Extract the (x, y) coordinate from the center of the cell holding the provided text.  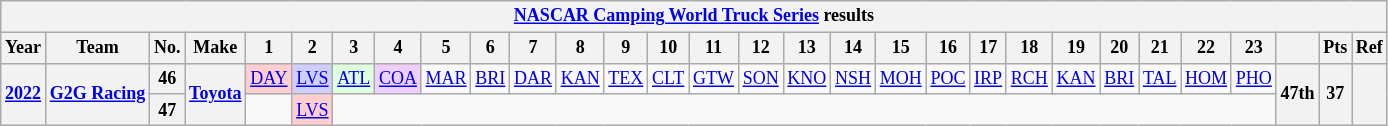
COA (398, 78)
Team (97, 48)
KNO (807, 78)
3 (354, 48)
PHO (1254, 78)
No. (168, 48)
NSH (854, 78)
6 (490, 48)
POC (948, 78)
DAR (534, 78)
Toyota (216, 94)
23 (1254, 48)
18 (1029, 48)
GTW (714, 78)
8 (580, 48)
2022 (24, 94)
47th (1298, 94)
Make (216, 48)
NASCAR Camping World Truck Series results (694, 16)
IRP (988, 78)
1 (269, 48)
13 (807, 48)
21 (1160, 48)
2 (312, 48)
37 (1336, 94)
TAL (1160, 78)
Ref (1370, 48)
12 (760, 48)
7 (534, 48)
Pts (1336, 48)
DAY (269, 78)
TEX (626, 78)
15 (900, 48)
MAR (446, 78)
14 (854, 48)
4 (398, 48)
10 (668, 48)
G2G Racing (97, 94)
5 (446, 48)
RCH (1029, 78)
47 (168, 110)
SON (760, 78)
ATL (354, 78)
16 (948, 48)
Year (24, 48)
20 (1120, 48)
HOM (1206, 78)
19 (1076, 48)
22 (1206, 48)
46 (168, 78)
11 (714, 48)
17 (988, 48)
CLT (668, 78)
MOH (900, 78)
9 (626, 48)
